Output the (X, Y) coordinate of the center of the cell containing the given text.  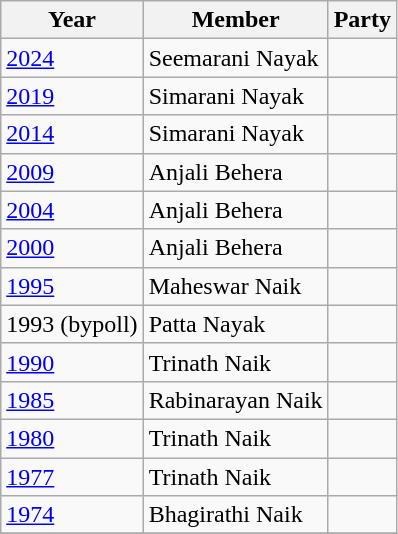
1985 (72, 400)
Seemarani Nayak (236, 58)
Bhagirathi Naik (236, 515)
1993 (bypoll) (72, 324)
Patta Nayak (236, 324)
1990 (72, 362)
1995 (72, 286)
2019 (72, 96)
1974 (72, 515)
Maheswar Naik (236, 286)
2000 (72, 248)
Rabinarayan Naik (236, 400)
2024 (72, 58)
Party (362, 20)
Member (236, 20)
Year (72, 20)
1980 (72, 438)
2009 (72, 172)
2014 (72, 134)
2004 (72, 210)
1977 (72, 477)
